Scan for the cell matching the given text and deliver its (x, y) coordinate at center. 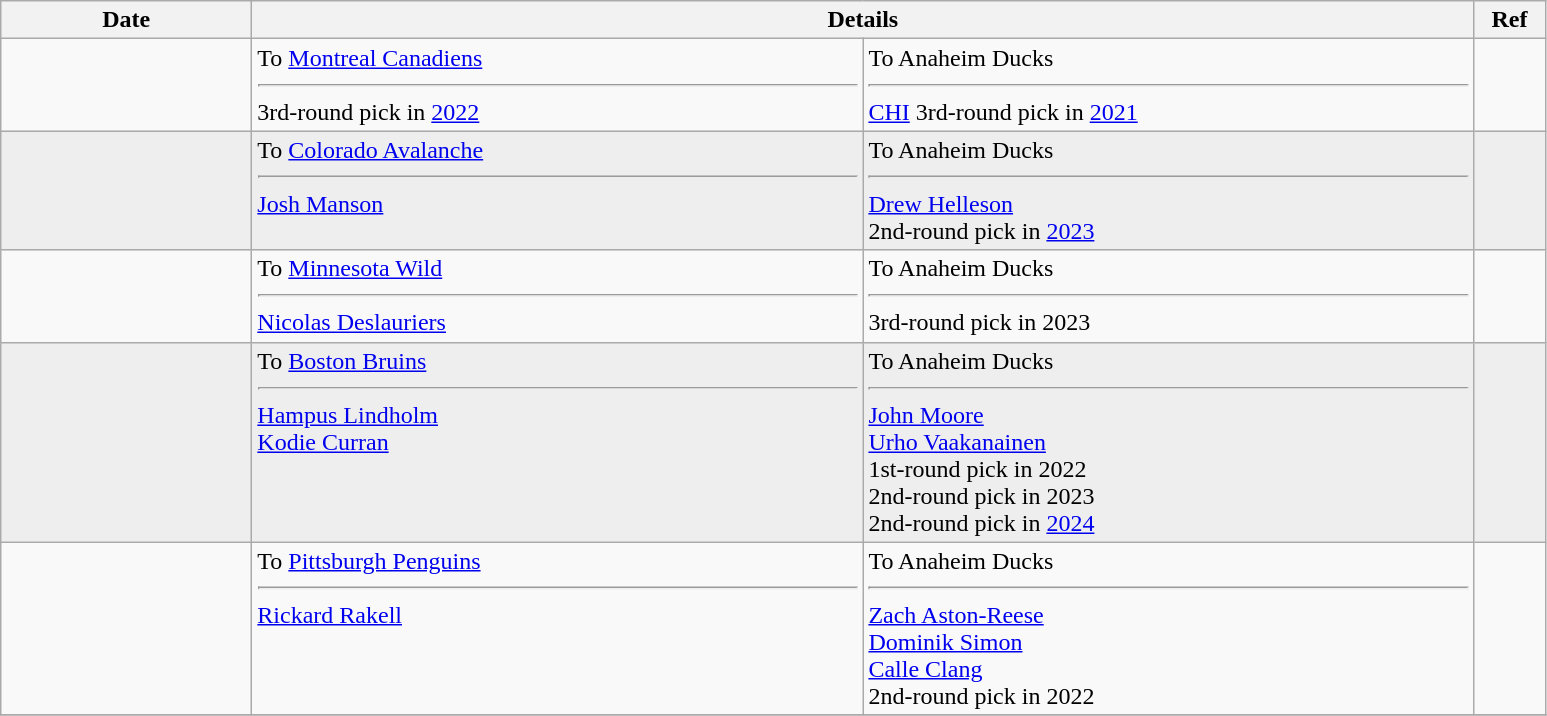
Date (126, 20)
To Anaheim DucksDrew Helleson2nd-round pick in 2023 (1168, 190)
To Anaheim DucksCHI 3rd-round pick in 2021 (1168, 85)
To Minnesota WildNicolas Deslauriers (558, 296)
To Anaheim DucksZach Aston-ReeseDominik SimonCalle Clang2nd-round pick in 2022 (1168, 628)
To Anaheim DucksJohn MooreUrho Vaakanainen1st-round pick in 20222nd-round pick in 20232nd-round pick in 2024 (1168, 442)
To Montreal Canadiens3rd-round pick in 2022 (558, 85)
Details (863, 20)
To Boston BruinsHampus LindholmKodie Curran (558, 442)
Ref (1510, 20)
To Pittsburgh PenguinsRickard Rakell (558, 628)
To Colorado AvalancheJosh Manson (558, 190)
To Anaheim Ducks3rd-round pick in 2023 (1168, 296)
